Find where the given text appears and provide that cell's center as [x, y] coordinate. 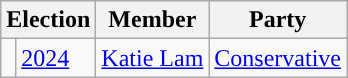
Election [48, 20]
Party [278, 20]
Member [152, 20]
Conservative [278, 58]
Katie Lam [152, 58]
2024 [56, 58]
